Provide the [X, Y] coordinate of the cell's center where the given text is located.  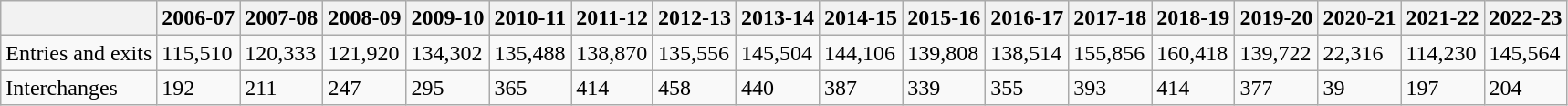
155,856 [1110, 53]
2006-07 [199, 18]
377 [1276, 88]
211 [281, 88]
2008-09 [365, 18]
2022-23 [1526, 18]
138,514 [1028, 53]
139,722 [1276, 53]
2007-08 [281, 18]
2009-10 [447, 18]
197 [1442, 88]
2017-18 [1110, 18]
Entries and exits [78, 53]
2020-21 [1360, 18]
295 [447, 88]
39 [1360, 88]
2018-19 [1194, 18]
22,316 [1360, 53]
393 [1110, 88]
135,488 [530, 53]
2014-15 [862, 18]
145,504 [778, 53]
339 [944, 88]
121,920 [365, 53]
2021-22 [1442, 18]
247 [365, 88]
2019-20 [1276, 18]
458 [694, 88]
139,808 [944, 53]
2011-12 [612, 18]
134,302 [447, 53]
144,106 [862, 53]
138,870 [612, 53]
145,564 [1526, 53]
2015-16 [944, 18]
2012-13 [694, 18]
192 [199, 88]
2010-11 [530, 18]
204 [1526, 88]
160,418 [1194, 53]
114,230 [1442, 53]
120,333 [281, 53]
440 [778, 88]
Interchanges [78, 88]
2013-14 [778, 18]
135,556 [694, 53]
2016-17 [1028, 18]
355 [1028, 88]
365 [530, 88]
115,510 [199, 53]
387 [862, 88]
